Scan for the cell matching the given text and deliver its [X, Y] coordinate at center. 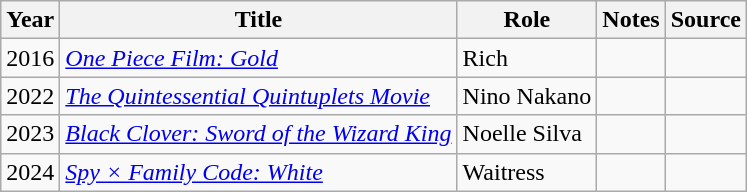
Black Clover: Sword of the Wizard King [258, 134]
Nino Nakano [527, 96]
2022 [30, 96]
Notes [631, 20]
The Quintessential Quintuplets Movie [258, 96]
Role [527, 20]
Noelle Silva [527, 134]
Spy × Family Code: White [258, 172]
One Piece Film: Gold [258, 58]
Rich [527, 58]
2023 [30, 134]
Waitress [527, 172]
2024 [30, 172]
Title [258, 20]
Year [30, 20]
Source [706, 20]
2016 [30, 58]
